Detect which cell encompasses the target text, then output its [X, Y] center coordinate. 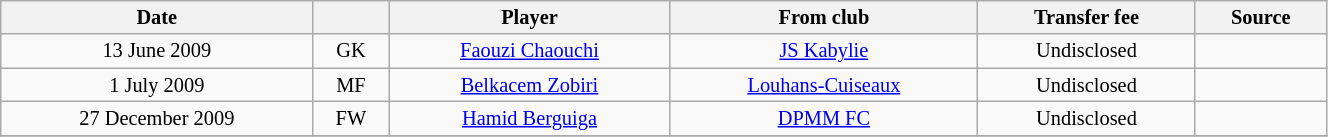
Hamid Berguiga [530, 118]
DPMM FC [824, 118]
Louhans-Cuiseaux [824, 85]
GK [351, 51]
FW [351, 118]
Source [1260, 17]
Transfer fee [1086, 17]
Belkacem Zobiri [530, 85]
1 July 2009 [157, 85]
Player [530, 17]
MF [351, 85]
Date [157, 17]
From club [824, 17]
Faouzi Chaouchi [530, 51]
JS Kabylie [824, 51]
13 June 2009 [157, 51]
27 December 2009 [157, 118]
